Determine the [x, y] coordinate at the center of the cell enclosing the given text.  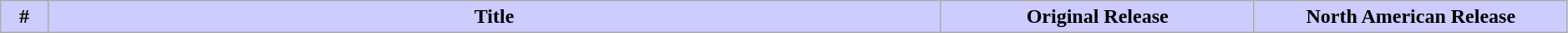
# [24, 17]
Original Release [1098, 17]
North American Release [1410, 17]
Title [495, 17]
